Search for the cell housing the specified text and yield its [X, Y] center coordinate. 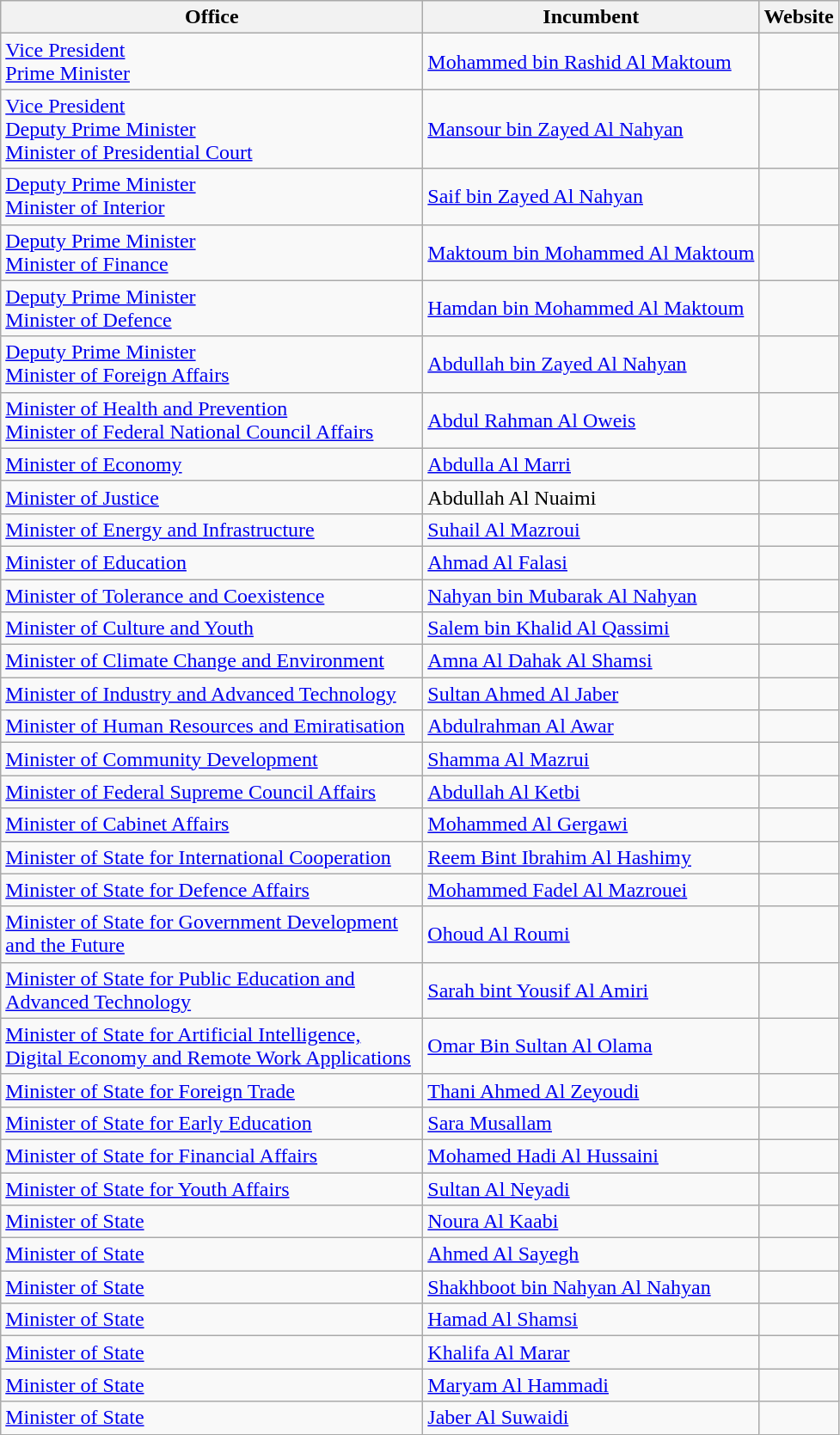
Deputy Prime MinisterMinister of Foreign Affairs [212, 365]
Vice PresidentDeputy Prime MinisterMinister of Presidential Court [212, 129]
Abdulla Al Marri [592, 464]
Jaber Al Suwaidi [592, 1418]
Mohammed Al Gergawi [592, 825]
Hamad Al Shamsi [592, 1320]
Minister of State for Early Education [212, 1123]
Minister of State for Youth Affairs [212, 1189]
Minister of State for Government Development and the Future [212, 934]
Nahyan bin Mubarak Al Nahyan [592, 596]
Ahmad Al Falasi [592, 562]
Minister of Federal Supreme Council Affairs [212, 792]
Ahmed Al Sayegh [592, 1254]
Website [799, 17]
Mohamed Hadi Al Hussaini [592, 1156]
Incumbent [592, 17]
Amna Al Dahak Al Shamsi [592, 661]
Deputy Prime MinisterMinister of Interior [212, 196]
Maryam Al Hammadi [592, 1385]
Deputy Prime MinisterMinister of Defence [212, 308]
Office [212, 17]
Minister of Cabinet Affairs [212, 825]
Noura Al Kaabi [592, 1222]
Minister of Human Resources and Emiratisation [212, 727]
Hamdan bin Mohammed Al Maktoum [592, 308]
Reem Bint Ibrahim Al Hashimy [592, 857]
Minister of State for International Cooperation [212, 857]
Abdullah bin Zayed Al Nahyan [592, 365]
Sultan Al Neyadi [592, 1189]
Minister of Education [212, 562]
Mohammed Fadel Al Mazrouei [592, 890]
Mohammed bin Rashid Al Maktoum [592, 62]
Minister of Industry and Advanced Technology [212, 694]
Minister of Climate Change and Environment [212, 661]
Khalifa Al Marar [592, 1352]
Shamma Al Mazrui [592, 759]
Omar Bin Sultan Al Olama [592, 1046]
Ohoud Al Roumi [592, 934]
Vice PresidentPrime Minister [212, 62]
Minister of Culture and Youth [212, 629]
Minister of Economy [212, 464]
Deputy Prime MinisterMinister of Finance [212, 253]
Mansour bin Zayed Al Nahyan [592, 129]
Abdul Rahman Al Oweis [592, 420]
Minister of State for Financial Affairs [212, 1156]
Minister of Energy and Infrastructure [212, 530]
Abdullah Al Nuaimi [592, 497]
Suhail Al Mazroui [592, 530]
Maktoum bin Mohammed Al Maktoum [592, 253]
Minister of State for Defence Affairs [212, 890]
Minister of Justice [212, 497]
Minister of State for Artificial Intelligence, Digital Economy and Remote Work Applications [212, 1046]
Minister of Tolerance and Coexistence [212, 596]
Sultan Ahmed Al Jaber [592, 694]
Saif bin Zayed Al Nahyan [592, 196]
Abdullah Al Ketbi [592, 792]
Salem bin Khalid Al Qassimi [592, 629]
Minister of Health and PreventionMinister of Federal National Council Affairs [212, 420]
Minister of Community Development [212, 759]
Abdulrahman Al Awar [592, 727]
Thani Ahmed Al Zeyoudi [592, 1090]
Minister of State for Public Education and Advanced Technology [212, 990]
Sara Musallam [592, 1123]
Minister of State for Foreign Trade [212, 1090]
Shakhboot bin Nahyan Al Nahyan [592, 1287]
Sarah bint Yousif Al Amiri [592, 990]
